Find where the given text appears and provide that cell's center as (x, y) coordinate. 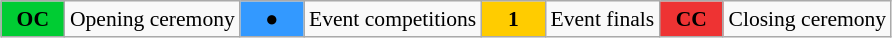
OC (33, 19)
● (272, 19)
Opening ceremony (152, 19)
Event competitions (392, 19)
Closing ceremony (807, 19)
CC (691, 19)
Event finals (602, 19)
1 (513, 19)
